Output the [X, Y] coordinate of the center of the cell containing the given text.  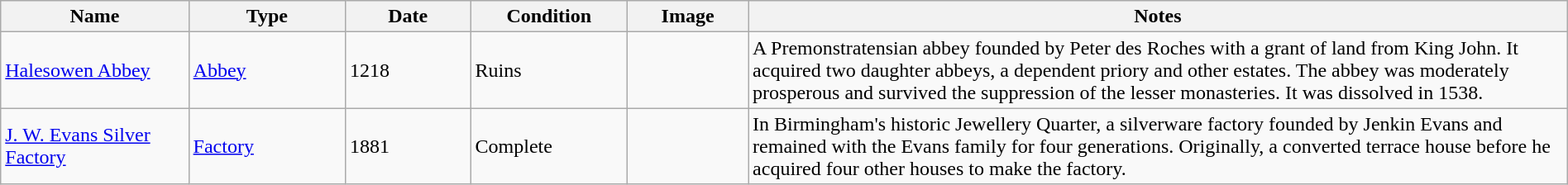
1881 [409, 146]
Image [688, 17]
Condition [549, 17]
Notes [1158, 17]
Date [409, 17]
Factory [266, 146]
J. W. Evans Silver Factory [94, 146]
Complete [549, 146]
Abbey [266, 70]
Name [94, 17]
Type [266, 17]
1218 [409, 70]
Halesowen Abbey [94, 70]
Ruins [549, 70]
